Locate the cell with the specified text and output its (X, Y) center coordinate. 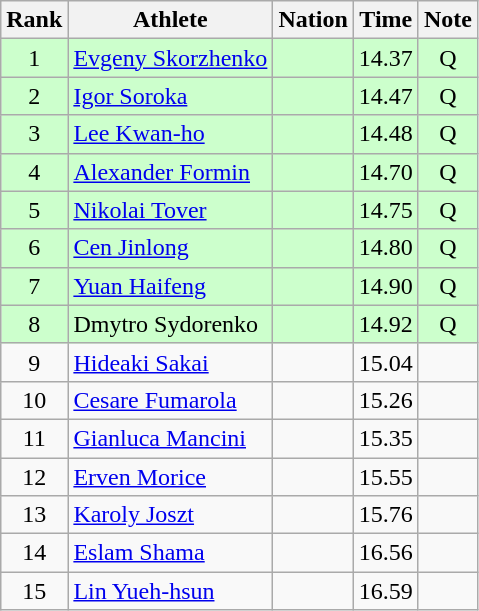
11 (34, 438)
Hideaki Sakai (170, 362)
14.70 (386, 172)
15.55 (386, 477)
3 (34, 134)
Cesare Fumarola (170, 400)
Athlete (170, 20)
2 (34, 96)
Lin Yueh-hsun (170, 591)
14.48 (386, 134)
Time (386, 20)
16.56 (386, 553)
15.35 (386, 438)
Note (448, 20)
1 (34, 58)
14.47 (386, 96)
Lee Kwan-ho (170, 134)
14.90 (386, 286)
14.75 (386, 210)
7 (34, 286)
Igor Soroka (170, 96)
14.92 (386, 324)
Alexander Formin (170, 172)
13 (34, 515)
Rank (34, 20)
Karoly Joszt (170, 515)
Evgeny Skorzhenko (170, 58)
15.04 (386, 362)
Dmytro Sydorenko (170, 324)
Eslam Shama (170, 553)
6 (34, 248)
Gianluca Mancini (170, 438)
12 (34, 477)
15.76 (386, 515)
9 (34, 362)
15 (34, 591)
8 (34, 324)
14 (34, 553)
16.59 (386, 591)
Cen Jinlong (170, 248)
14.80 (386, 248)
Nation (313, 20)
Erven Morice (170, 477)
Nikolai Tover (170, 210)
Yuan Haifeng (170, 286)
5 (34, 210)
15.26 (386, 400)
14.37 (386, 58)
10 (34, 400)
4 (34, 172)
